For the text-containing cell, return its midpoint in [X, Y] coordinate format. 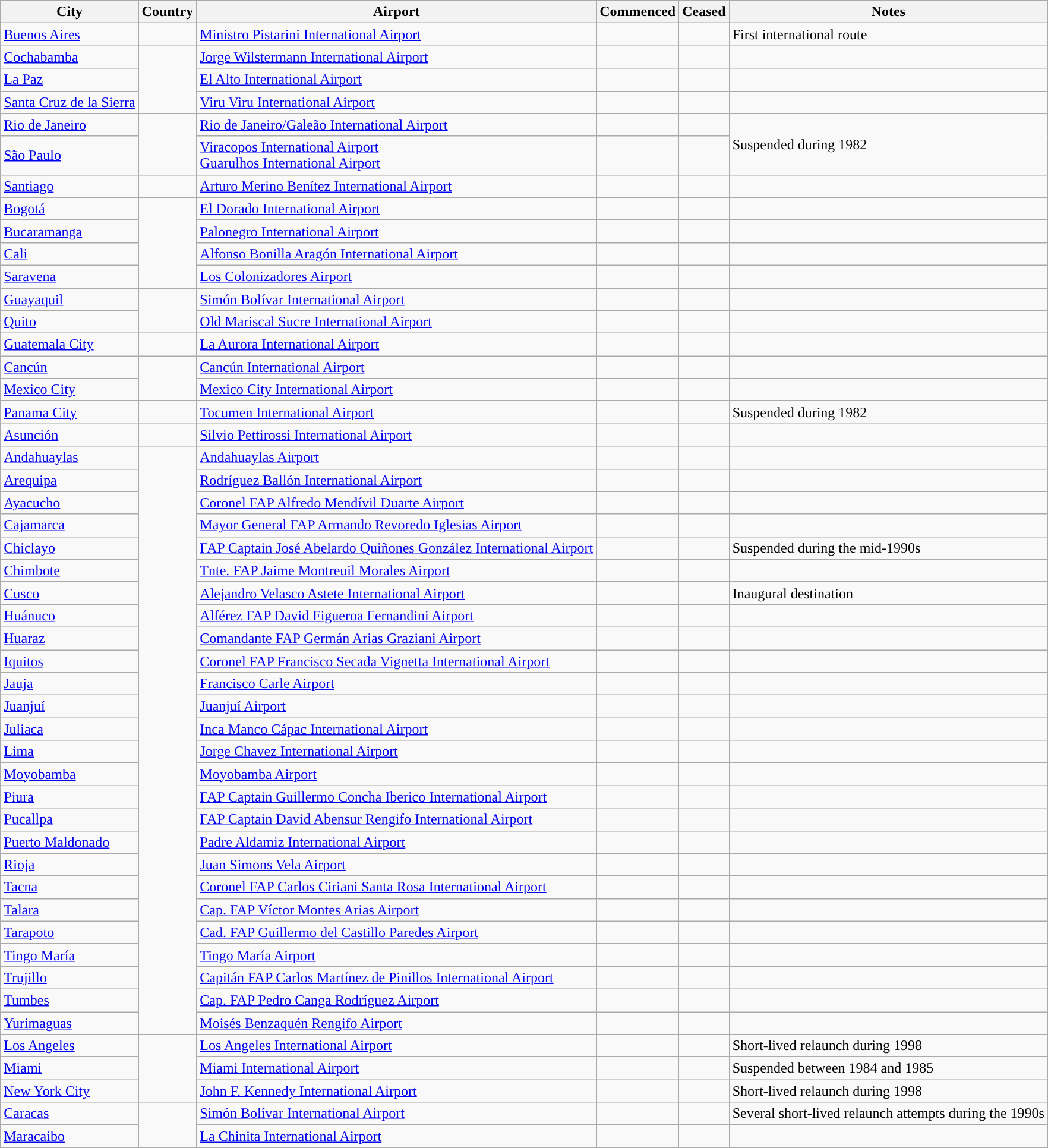
Asunción [70, 435]
Several short-lived relaunch attempts during the 1990s [888, 1114]
Arturo Merino Benítez International Airport [397, 186]
El Dorado International Airport [397, 209]
New York City [70, 1091]
Ministro Pistarini International Airport [397, 34]
Francisco Carle Airport [397, 684]
Tacna [70, 887]
Alfonso Bonilla Aragón International Airport [397, 254]
Juan Simons Vela Airport [397, 865]
Moyobamba [70, 774]
Cancún [70, 367]
Coronel FAP Carlos Ciriani Santa Rosa International Airport [397, 887]
Santiago [70, 186]
John F. Kennedy International Airport [397, 1091]
Saravena [70, 276]
Panama City [70, 412]
Jorge Chavez International Airport [397, 752]
Moisés Benzaquén Rengifo Airport [397, 1023]
City [70, 12]
Tingo María [70, 955]
Capitán FAP Carlos Martínez de Pinillos International Airport [397, 977]
Moyobamba Airport [397, 774]
Inca Manco Cápac International Airport [397, 729]
Huánuco [70, 616]
Andahuaylas Airport [397, 458]
Suspended between 1984 and 1985 [888, 1068]
First international route [888, 34]
São Paulo [70, 156]
Suspended during the mid-1990s [888, 548]
Los Colonizadores Airport [397, 276]
Cad. FAP Guillermo del Castillo Paredes Airport [397, 932]
Old Mariscal Sucre International Airport [397, 322]
Ayacucho [70, 503]
Rodríguez Ballón International Airport [397, 480]
Airport [397, 12]
Tingo María Airport [397, 955]
Talara [70, 910]
Tnte. FAP Jaime Montreuil Morales Airport [397, 570]
Pucallpa [70, 819]
Silvio Pettirossi International Airport [397, 435]
Maracaibo [70, 1136]
Miami International Airport [397, 1068]
Alférez FAP David Figueroa Fernandini Airport [397, 616]
Cancún International Airport [397, 367]
Quito [70, 322]
Juliaca [70, 729]
Santa Cruz de la Sierra [70, 102]
Guayaquil [70, 299]
Jauja [70, 684]
Mayor General FAP Armando Revoredo Iglesias Airport [397, 525]
Tarapoto [70, 932]
Chiclayo [70, 548]
Los Angeles [70, 1046]
Viracopos International AirportGuarulhos International Airport [397, 156]
Cap. FAP Pedro Canga Rodríguez Airport [397, 1000]
Rio de Janeiro [70, 125]
Rioja [70, 865]
Iquitos [70, 661]
Lima [70, 752]
Chimbote [70, 570]
La Paz [70, 80]
Alejandro Velasco Astete International Airport [397, 593]
Rio de Janeiro/Galeão International Airport [397, 125]
El Alto International Airport [397, 80]
Ceased [704, 12]
Padre Aldamiz International Airport [397, 842]
Huaraz [70, 638]
Piura [70, 797]
Jorge Wilstermann International Airport [397, 57]
Guatemala City [70, 345]
Mexico City International Airport [397, 390]
Notes [888, 12]
Cali [70, 254]
FAP Captain Guillermo Concha Iberico International Airport [397, 797]
Inaugural destination [888, 593]
Cochabamba [70, 57]
La Aurora International Airport [397, 345]
Palonegro International Airport [397, 231]
Bogotá [70, 209]
Commenced [638, 12]
FAP Captain José Abelardo Quiñones González International Airport [397, 548]
Tumbes [70, 1000]
Viru Viru International Airport [397, 102]
Coronel FAP Francisco Secada Vignetta International Airport [397, 661]
Caracas [70, 1114]
Mexico City [70, 390]
Miami [70, 1068]
Tocumen International Airport [397, 412]
Trujillo [70, 977]
Country [168, 12]
Los Angeles International Airport [397, 1046]
La Chinita International Airport [397, 1136]
Juanjuí [70, 707]
Buenos Aires [70, 34]
Coronel FAP Alfredo Mendívil Duarte Airport [397, 503]
Cusco [70, 593]
FAP Captain David Abensur Rengifo International Airport [397, 819]
Bucaramanga [70, 231]
Arequipa [70, 480]
Cap. FAP Víctor Montes Arias Airport [397, 910]
Yurimaguas [70, 1023]
Cajamarca [70, 525]
Comandante FAP Germán Arias Graziani Airport [397, 638]
Andahuaylas [70, 458]
Juanjuí Airport [397, 707]
Puerto Maldonado [70, 842]
